Provide the [X, Y] coordinate of the cell's center where the given text is located.  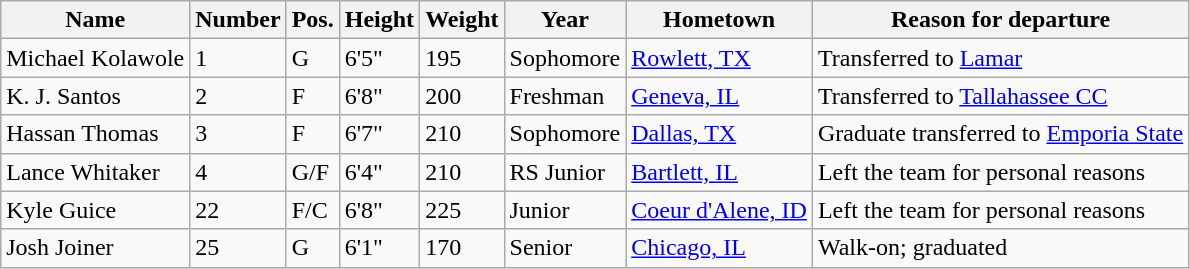
1 [238, 58]
RS Junior [565, 172]
K. J. Santos [96, 96]
Transferred to Tallahassee CC [1000, 96]
G/F [312, 172]
225 [462, 210]
Name [96, 20]
Hassan Thomas [96, 134]
Reason for departure [1000, 20]
Lance Whitaker [96, 172]
Kyle Guice [96, 210]
Hometown [720, 20]
200 [462, 96]
Bartlett, IL [720, 172]
6'7" [379, 134]
2 [238, 96]
Michael Kolawole [96, 58]
Number [238, 20]
Pos. [312, 20]
6'4" [379, 172]
Dallas, TX [720, 134]
Geneva, IL [720, 96]
6'5" [379, 58]
170 [462, 248]
3 [238, 134]
Walk-on; graduated [1000, 248]
Graduate transferred to Emporia State [1000, 134]
Junior [565, 210]
Senior [565, 248]
Freshman [565, 96]
Coeur d'Alene, ID [720, 210]
25 [238, 248]
195 [462, 58]
Rowlett, TX [720, 58]
Height [379, 20]
Transferred to Lamar [1000, 58]
Josh Joiner [96, 248]
22 [238, 210]
Chicago, IL [720, 248]
Weight [462, 20]
6'1" [379, 248]
F/C [312, 210]
4 [238, 172]
Year [565, 20]
